Identify which cell holds the provided text, then report its (X, Y) central coordinate. 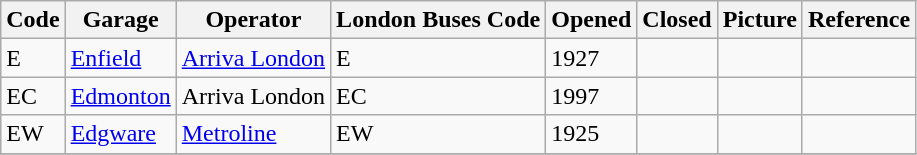
Edgware (120, 134)
Operator (253, 20)
Garage (120, 20)
1927 (592, 58)
Picture (760, 20)
Closed (677, 20)
Code (33, 20)
1925 (592, 134)
Reference (858, 20)
Enfield (120, 58)
1997 (592, 96)
Opened (592, 20)
London Buses Code (438, 20)
Metroline (253, 134)
Edmonton (120, 96)
